Capture the cell that displays the provided text and extract its (X, Y) central coordinate. 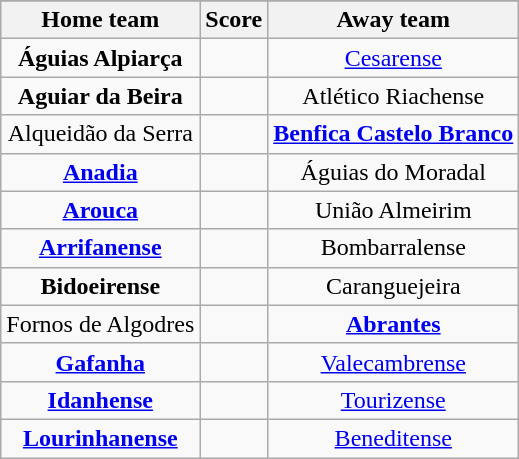
Cesarense (394, 58)
Benfica Castelo Branco (394, 134)
Score (234, 20)
Alqueidão da Serra (100, 134)
Bidoeirense (100, 286)
Anadia (100, 172)
Away team (394, 20)
Gafanha (100, 362)
Fornos de Algodres (100, 324)
Arouca (100, 210)
União Almeirim (394, 210)
Home team (100, 20)
Arrifanense (100, 248)
Águias Alpiarça (100, 58)
Idanhense (100, 400)
Águias do Moradal (394, 172)
Bombarralense (394, 248)
Atlético Riachense (394, 96)
Tourizense (394, 400)
Aguiar da Beira (100, 96)
Beneditense (394, 438)
Lourinhanense (100, 438)
Abrantes (394, 324)
Valecambrense (394, 362)
Caranguejeira (394, 286)
